For the text-containing cell, return its midpoint in (x, y) coordinate format. 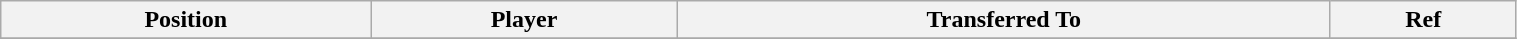
Ref (1423, 20)
Player (524, 20)
Position (186, 20)
Transferred To (1004, 20)
